Search for the cell housing the specified text and yield its [x, y] center coordinate. 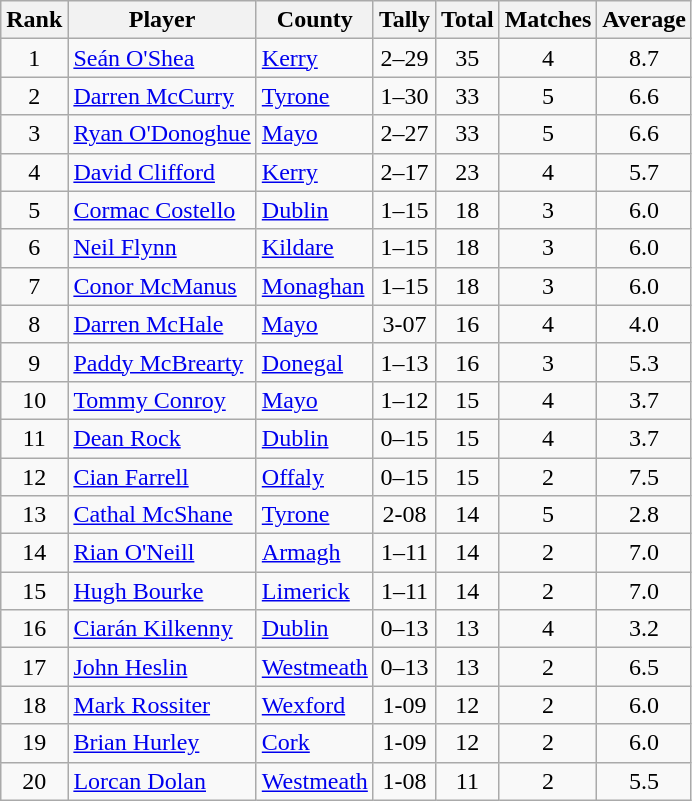
17 [34, 667]
Offaly [314, 477]
2–17 [404, 172]
Darren McHale [162, 324]
Monaghan [314, 286]
5.7 [644, 172]
Tally [404, 20]
Player [162, 20]
8 [34, 324]
9 [34, 362]
1–30 [404, 96]
Rank [34, 20]
Darren McCurry [162, 96]
Paddy McBrearty [162, 362]
7.5 [644, 477]
2-08 [404, 515]
Cathal McShane [162, 515]
Ciarán Kilkenny [162, 629]
23 [468, 172]
Donegal [314, 362]
Lorcan Dolan [162, 781]
19 [34, 743]
7 [34, 286]
Wexford [314, 705]
1–12 [404, 400]
Cian Farrell [162, 477]
David Clifford [162, 172]
Tommy Conroy [162, 400]
1–13 [404, 362]
20 [34, 781]
Average [644, 20]
3.2 [644, 629]
Kildare [314, 248]
Rian O'Neill [162, 553]
Ryan O'Donoghue [162, 134]
Mark Rossiter [162, 705]
Seán O'Shea [162, 58]
Neil Flynn [162, 248]
1-08 [404, 781]
5.5 [644, 781]
Hugh Bourke [162, 591]
Dean Rock [162, 438]
10 [34, 400]
5.3 [644, 362]
1 [34, 58]
2.8 [644, 515]
2–29 [404, 58]
Brian Hurley [162, 743]
John Heslin [162, 667]
County [314, 20]
4.0 [644, 324]
Conor McManus [162, 286]
8.7 [644, 58]
Limerick [314, 591]
35 [468, 58]
Matches [548, 20]
Cormac Costello [162, 210]
3-07 [404, 324]
Cork [314, 743]
6.5 [644, 667]
6 [34, 248]
Total [468, 20]
2–27 [404, 134]
Armagh [314, 553]
